Locate the cell with the specified text and output its [x, y] center coordinate. 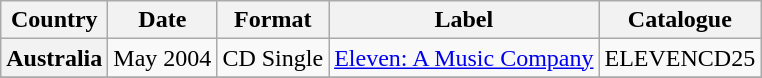
Format [273, 20]
CD Single [273, 58]
Australia [54, 58]
Date [162, 20]
Label [464, 20]
ELEVENCD25 [680, 58]
Catalogue [680, 20]
May 2004 [162, 58]
Country [54, 20]
Eleven: A Music Company [464, 58]
